Capture the cell that displays the provided text and extract its [X, Y] central coordinate. 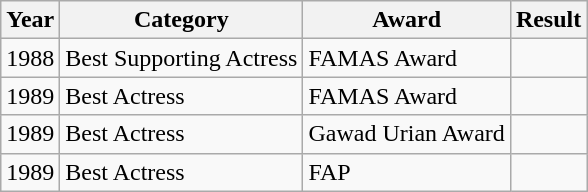
Result [548, 20]
Year [30, 20]
Best Supporting Actress [182, 58]
Award [406, 20]
FAP [406, 172]
1988 [30, 58]
Gawad Urian Award [406, 134]
Category [182, 20]
